Detect which cell encompasses the target text, then output its (x, y) center coordinate. 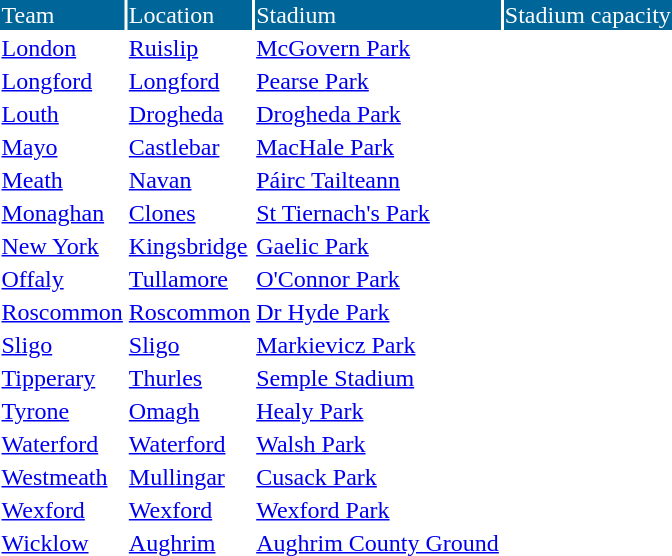
Drogheda (189, 114)
Tipperary (62, 378)
St Tiernach's Park (378, 213)
O'Connor Park (378, 279)
Stadium capacity (588, 15)
Stadium (378, 15)
MacHale Park (378, 147)
Thurles (189, 378)
Markievicz Park (378, 345)
Páirc Tailteann (378, 180)
New York (62, 246)
McGovern Park (378, 48)
Drogheda Park (378, 114)
Semple Stadium (378, 378)
Ruislip (189, 48)
Louth (62, 114)
Westmeath (62, 477)
Monaghan (62, 213)
Kingsbridge (189, 246)
Tyrone (62, 411)
London (62, 48)
Gaelic Park (378, 246)
Walsh Park (378, 444)
Location (189, 15)
Offaly (62, 279)
Clones (189, 213)
Mayo (62, 147)
Omagh (189, 411)
Meath (62, 180)
Wexford Park (378, 510)
Mullingar (189, 477)
Tullamore (189, 279)
Cusack Park (378, 477)
Dr Hyde Park (378, 312)
Pearse Park (378, 81)
Team (62, 15)
Castlebar (189, 147)
Healy Park (378, 411)
Navan (189, 180)
